Provide the [x, y] coordinate of the cell's center where the given text is located.  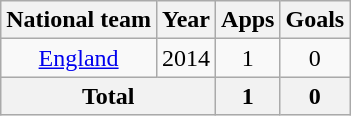
Total [108, 96]
Year [186, 20]
Goals [315, 20]
National team [79, 20]
Apps [248, 20]
2014 [186, 58]
England [79, 58]
